Search for the cell housing the specified text and yield its (X, Y) center coordinate. 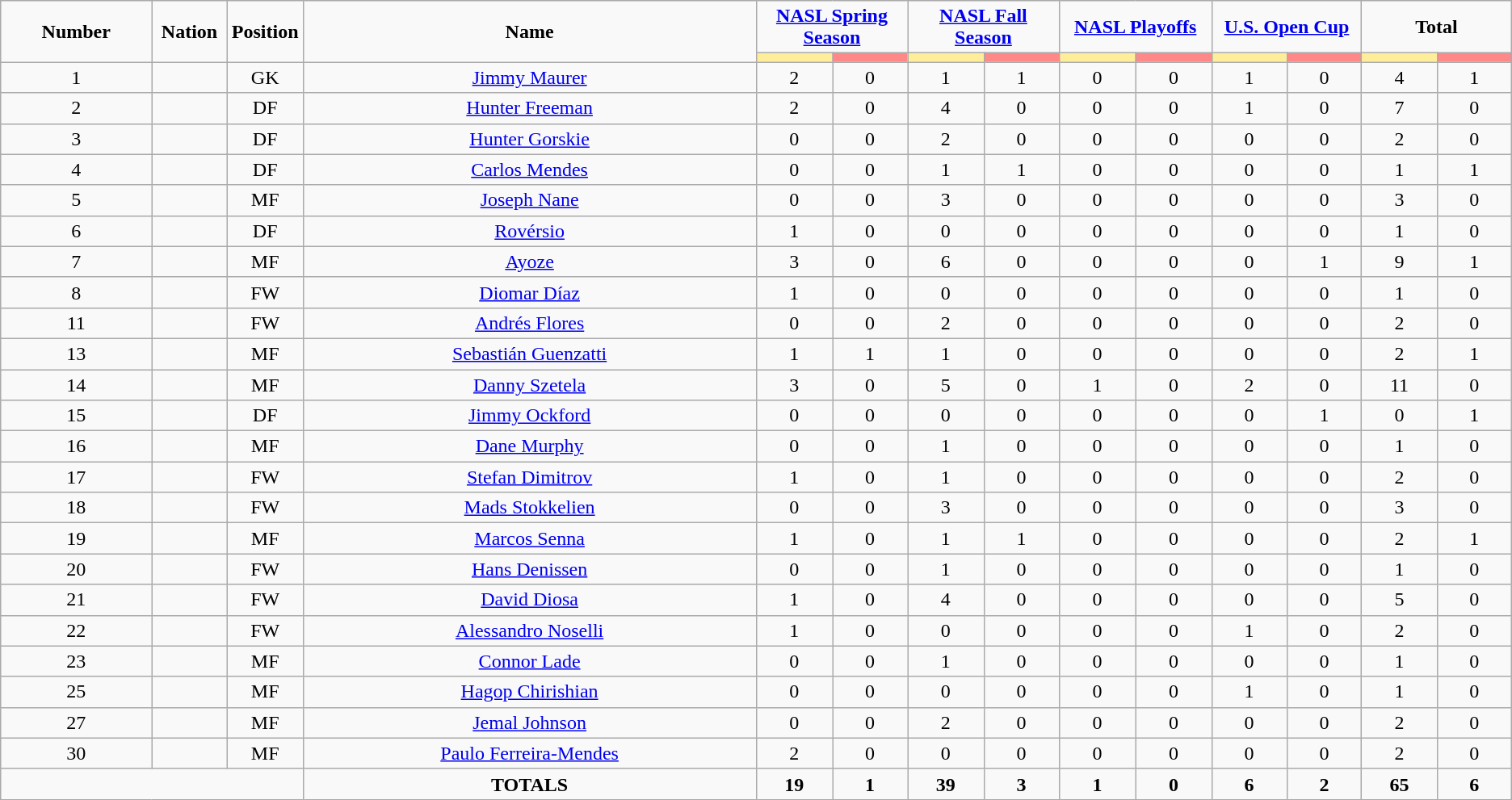
Jimmy Ockford (530, 416)
Diomar Díaz (530, 292)
Jimmy Maurer (530, 77)
30 (76, 753)
NASL Playoffs (1136, 27)
25 (76, 692)
Rovérsio (530, 231)
14 (76, 385)
Name (530, 31)
Nation (190, 31)
Marcos Senna (530, 538)
Total (1436, 27)
15 (76, 416)
9 (1399, 262)
Hunter Gorskie (530, 139)
Alessandro Noselli (530, 630)
65 (1399, 784)
8 (76, 292)
Position (265, 31)
Dane Murphy (530, 446)
Jemal Johnson (530, 723)
Sebastián Guenzatti (530, 354)
Hagop Chirishian (530, 692)
U.S. Open Cup (1287, 27)
Hans Denissen (530, 569)
Ayoze (530, 262)
22 (76, 630)
GK (265, 77)
TOTALS (530, 784)
16 (76, 446)
21 (76, 600)
Danny Szetela (530, 385)
Hunter Freeman (530, 108)
Carlos Mendes (530, 170)
Mads Stokkelien (530, 508)
NASL Spring Season (832, 27)
Joseph Nane (530, 200)
Connor Lade (530, 661)
Number (76, 31)
Stefan Dimitrov (530, 477)
David Diosa (530, 600)
18 (76, 508)
39 (946, 784)
Andrés Flores (530, 323)
20 (76, 569)
17 (76, 477)
Paulo Ferreira-Mendes (530, 753)
27 (76, 723)
NASL Fall Season (984, 27)
23 (76, 661)
13 (76, 354)
